Find where the given text appears and provide that cell's center as [x, y] coordinate. 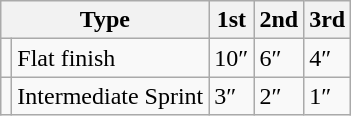
Type [105, 20]
6″ [279, 58]
1st [232, 20]
Intermediate Sprint [110, 96]
Flat finish [110, 58]
3rd [328, 20]
1″ [328, 96]
4″ [328, 58]
2nd [279, 20]
2″ [279, 96]
3″ [232, 96]
10″ [232, 58]
